Output the (X, Y) coordinate of the center of the cell containing the given text.  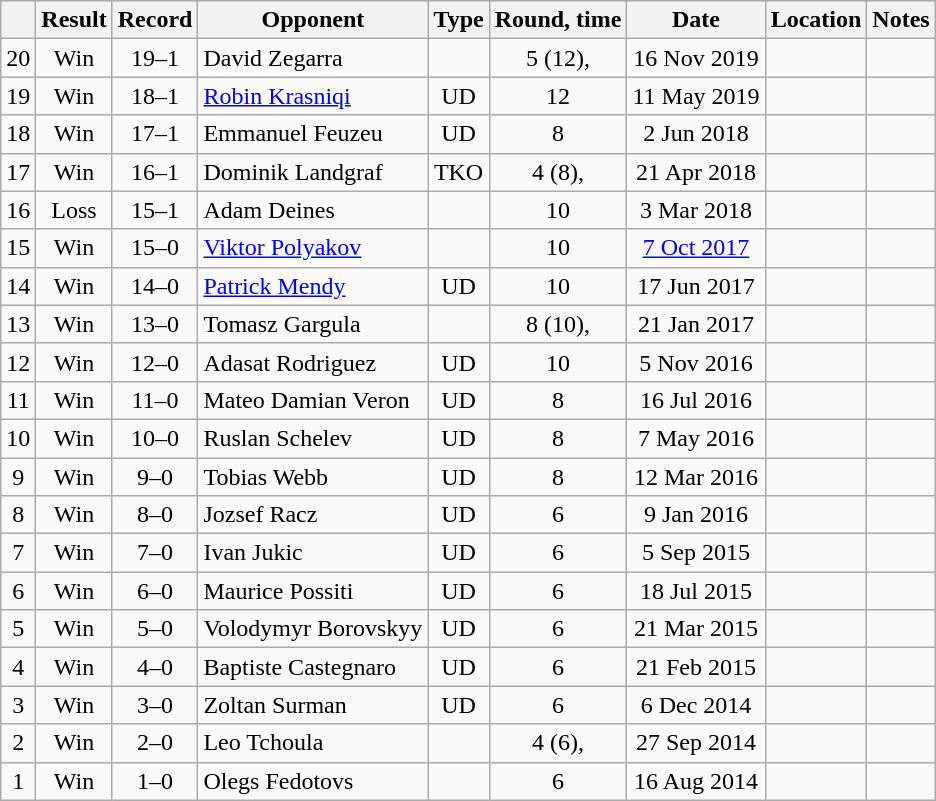
4 (8), (558, 172)
Volodymyr Borovskyy (313, 629)
1 (18, 781)
1–0 (155, 781)
Baptiste Castegnaro (313, 667)
2 Jun 2018 (696, 134)
Viktor Polyakov (313, 248)
11–0 (155, 400)
11 May 2019 (696, 96)
16 Aug 2014 (696, 781)
7 Oct 2017 (696, 248)
14 (18, 286)
Tobias Webb (313, 477)
6 Dec 2014 (696, 705)
16 Jul 2016 (696, 400)
Loss (74, 210)
Dominik Landgraf (313, 172)
19 (18, 96)
Adam Deines (313, 210)
7 May 2016 (696, 438)
9 (18, 477)
14–0 (155, 286)
21 Jan 2017 (696, 324)
Ivan Jukic (313, 553)
Patrick Mendy (313, 286)
18 Jul 2015 (696, 591)
17 Jun 2017 (696, 286)
9–0 (155, 477)
Maurice Possiti (313, 591)
3 Mar 2018 (696, 210)
16 (18, 210)
3 (18, 705)
27 Sep 2014 (696, 743)
16–1 (155, 172)
9 Jan 2016 (696, 515)
15 (18, 248)
7 (18, 553)
17–1 (155, 134)
4–0 (155, 667)
18–1 (155, 96)
Robin Krasniqi (313, 96)
5 Nov 2016 (696, 362)
Emmanuel Feuzeu (313, 134)
Type (458, 20)
13 (18, 324)
12–0 (155, 362)
Adasat Rodriguez (313, 362)
David Zegarra (313, 58)
Ruslan Schelev (313, 438)
15–0 (155, 248)
21 Feb 2015 (696, 667)
15–1 (155, 210)
13–0 (155, 324)
Location (816, 20)
19–1 (155, 58)
Leo Tchoula (313, 743)
Tomasz Gargula (313, 324)
6–0 (155, 591)
2 (18, 743)
Jozsef Racz (313, 515)
5–0 (155, 629)
17 (18, 172)
10–0 (155, 438)
Round, time (558, 20)
Record (155, 20)
21 Mar 2015 (696, 629)
Result (74, 20)
4 (18, 667)
5 (12), (558, 58)
Mateo Damian Veron (313, 400)
8–0 (155, 515)
12 Mar 2016 (696, 477)
5 Sep 2015 (696, 553)
Notes (901, 20)
4 (6), (558, 743)
8 (10), (558, 324)
Zoltan Surman (313, 705)
16 Nov 2019 (696, 58)
20 (18, 58)
Date (696, 20)
21 Apr 2018 (696, 172)
5 (18, 629)
2–0 (155, 743)
11 (18, 400)
Opponent (313, 20)
3–0 (155, 705)
7–0 (155, 553)
Olegs Fedotovs (313, 781)
18 (18, 134)
TKO (458, 172)
